Capture the cell that displays the provided text and extract its [x, y] central coordinate. 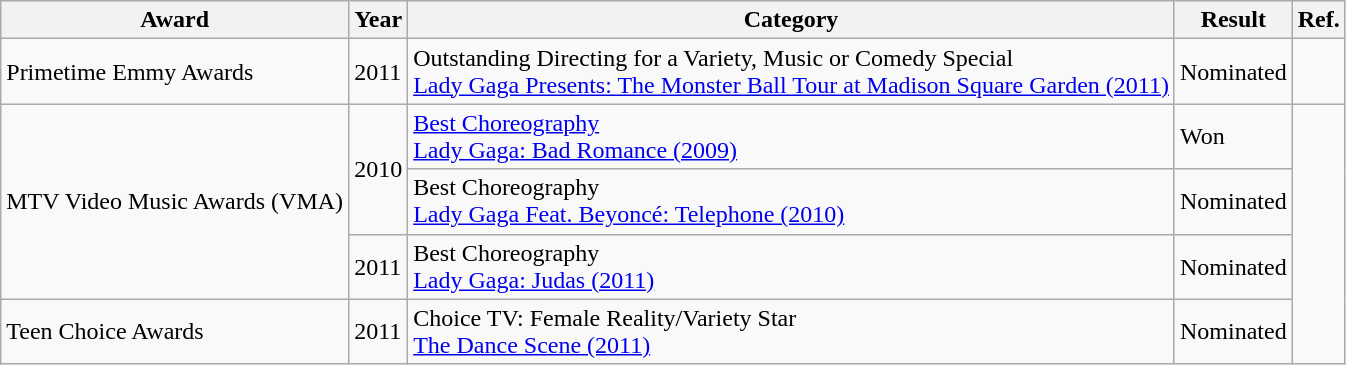
Best ChoreographyLady Gaga Feat. Beyoncé: Telephone (2010) [792, 202]
Outstanding Directing for a Variety, Music or Comedy SpecialLady Gaga Presents: The Monster Ball Tour at Madison Square Garden (2011) [792, 72]
Category [792, 20]
2010 [378, 169]
Year [378, 20]
Best ChoreographyLady Gaga: Judas (2011) [792, 266]
MTV Video Music Awards (VMA) [175, 202]
Result [1233, 20]
Won [1233, 136]
Ref. [1318, 20]
Award [175, 20]
Primetime Emmy Awards [175, 72]
Teen Choice Awards [175, 332]
Best ChoreographyLady Gaga: Bad Romance (2009) [792, 136]
Choice TV: Female Reality/Variety StarThe Dance Scene (2011) [792, 332]
